Detect which cell encompasses the target text, then output its (X, Y) center coordinate. 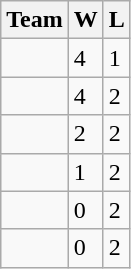
Team (35, 20)
W (86, 20)
L (116, 20)
